Determine the (X, Y) coordinate at the center of the cell enclosing the given text.  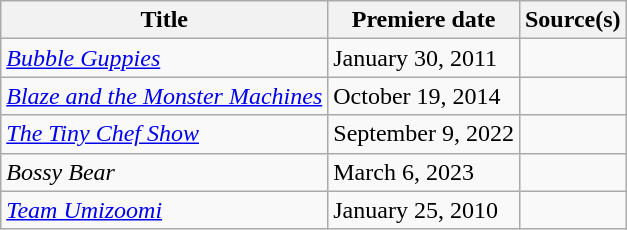
January 30, 2011 (424, 58)
Title (164, 20)
September 9, 2022 (424, 134)
Bubble Guppies (164, 58)
Team Umizoomi (164, 210)
March 6, 2023 (424, 172)
Bossy Bear (164, 172)
Premiere date (424, 20)
Source(s) (572, 20)
October 19, 2014 (424, 96)
Blaze and the Monster Machines (164, 96)
January 25, 2010 (424, 210)
The Tiny Chef Show (164, 134)
